Search for the cell housing the specified text and yield its (X, Y) center coordinate. 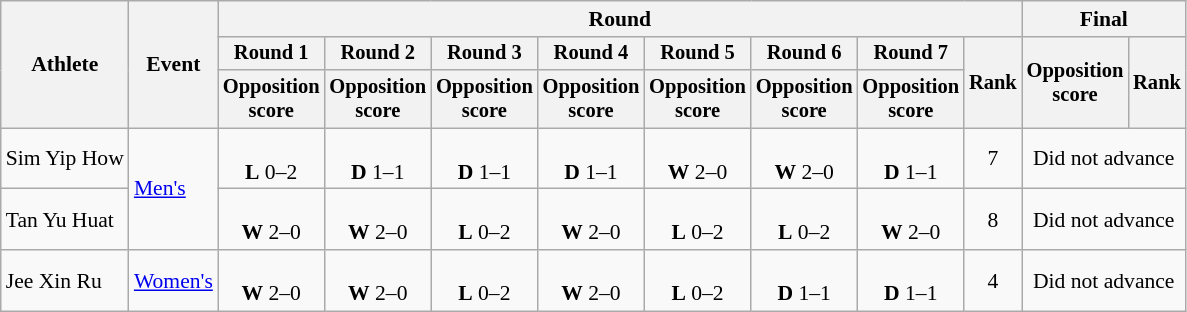
4 (993, 280)
Final (1104, 19)
Round 7 (910, 54)
Tan Yu Huat (65, 220)
Round 4 (592, 54)
Round (620, 19)
Athlete (65, 64)
7 (993, 158)
Women's (174, 280)
Round 2 (378, 54)
Round 3 (484, 54)
Round 5 (698, 54)
Men's (174, 189)
Event (174, 64)
Round 6 (804, 54)
Jee Xin Ru (65, 280)
8 (993, 220)
Round 1 (272, 54)
Sim Yip How (65, 158)
